Provide the (X, Y) coordinate of the cell's center where the given text is located.  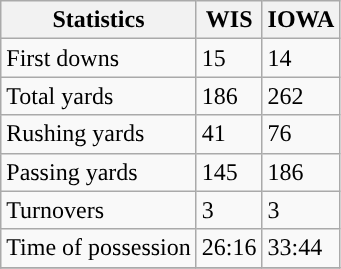
33:44 (301, 248)
145 (229, 172)
76 (301, 134)
Rushing yards (99, 134)
26:16 (229, 248)
15 (229, 58)
Turnovers (99, 210)
First downs (99, 58)
Statistics (99, 20)
262 (301, 96)
14 (301, 58)
Total yards (99, 96)
Time of possession (99, 248)
IOWA (301, 20)
41 (229, 134)
Passing yards (99, 172)
WIS (229, 20)
